Search for the cell housing the specified text and yield its (x, y) center coordinate. 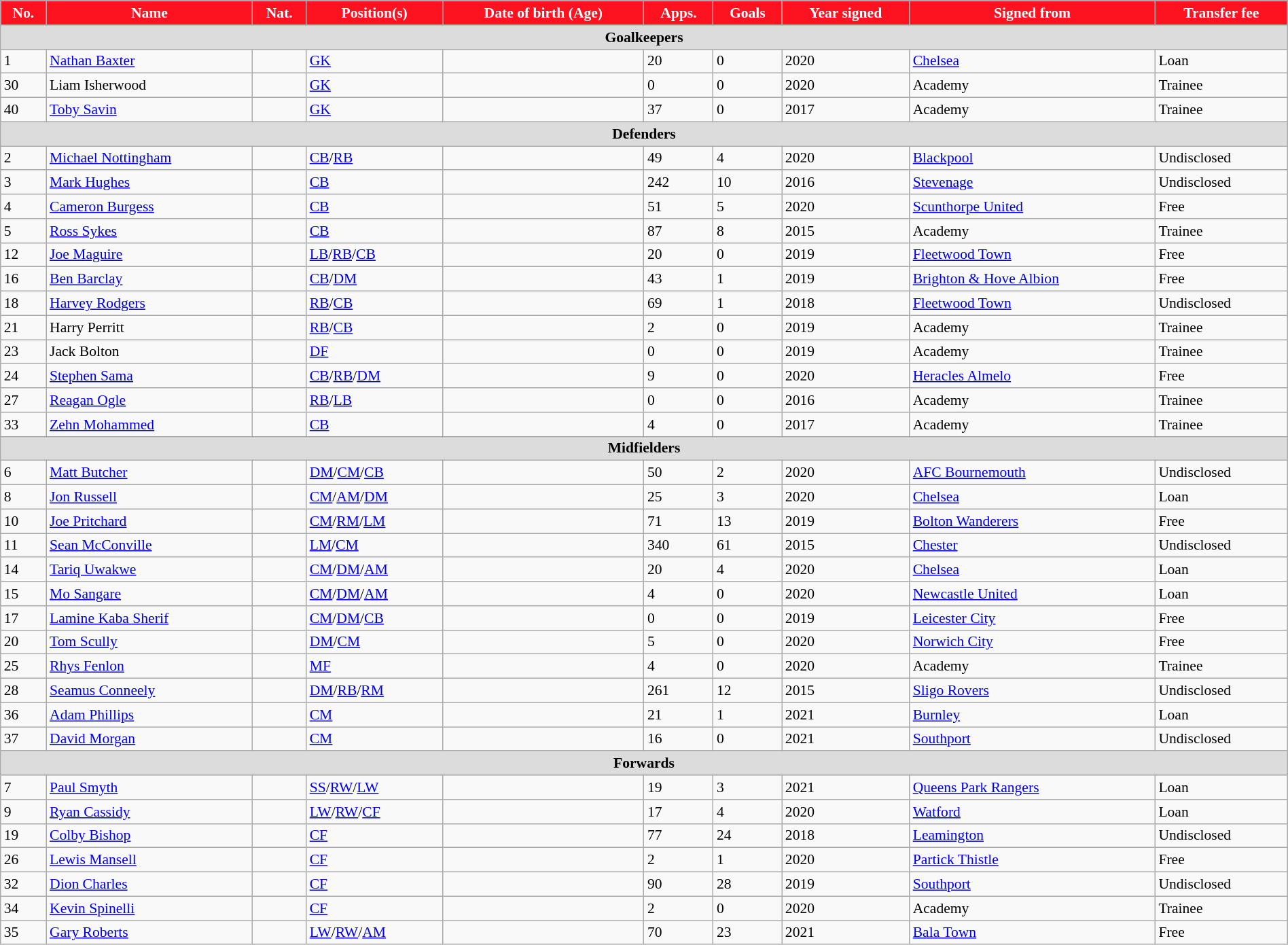
Ben Barclay (149, 279)
Bolton Wanderers (1033, 521)
Harvey Rodgers (149, 304)
CM/DM/CB (375, 618)
Zehn Mohammed (149, 425)
DF (375, 352)
Goals (747, 13)
Tariq Uwakwe (149, 570)
Nat. (280, 13)
No. (23, 13)
Seamus Conneely (149, 691)
Mark Hughes (149, 183)
CB/DM (375, 279)
36 (23, 715)
Kevin Spinelli (149, 908)
Norwich City (1033, 642)
Adam Phillips (149, 715)
LW/RW/AM (375, 933)
Ross Sykes (149, 231)
Watford (1033, 812)
Joe Pritchard (149, 521)
71 (679, 521)
Paul Smyth (149, 787)
14 (23, 570)
Bala Town (1033, 933)
340 (679, 546)
Colby Bishop (149, 836)
Burnley (1033, 715)
Stevenage (1033, 183)
Dion Charles (149, 885)
15 (23, 594)
18 (23, 304)
Name (149, 13)
Heracles Almelo (1033, 376)
87 (679, 231)
Ryan Cassidy (149, 812)
Forwards (644, 764)
Position(s) (375, 13)
Signed from (1033, 13)
Jack Bolton (149, 352)
Chester (1033, 546)
43 (679, 279)
Blackpool (1033, 158)
Matt Butcher (149, 473)
Partick Thistle (1033, 860)
Transfer fee (1221, 13)
26 (23, 860)
Liam Isherwood (149, 86)
LB/RB/CB (375, 255)
11 (23, 546)
49 (679, 158)
13 (747, 521)
Mo Sangare (149, 594)
69 (679, 304)
Leamington (1033, 836)
CB/RB/DM (375, 376)
Jon Russell (149, 497)
LW/RW/CF (375, 812)
7 (23, 787)
261 (679, 691)
Sligo Rovers (1033, 691)
CM/RM/LM (375, 521)
40 (23, 110)
RB/LB (375, 400)
Sean McConville (149, 546)
CB/RB (375, 158)
Leicester City (1033, 618)
51 (679, 207)
MF (375, 666)
33 (23, 425)
Queens Park Rangers (1033, 787)
Midfielders (644, 448)
LM/CM (375, 546)
27 (23, 400)
Nathan Baxter (149, 61)
Cameron Burgess (149, 207)
Harry Perritt (149, 327)
Gary Roberts (149, 933)
DM/CM (375, 642)
61 (747, 546)
Scunthorpe United (1033, 207)
Date of birth (Age) (543, 13)
Defenders (644, 134)
Tom Scully (149, 642)
35 (23, 933)
Lamine Kaba Sherif (149, 618)
50 (679, 473)
70 (679, 933)
Reagan Ogle (149, 400)
David Morgan (149, 739)
Joe Maguire (149, 255)
Lewis Mansell (149, 860)
Year signed (846, 13)
Stephen Sama (149, 376)
6 (23, 473)
32 (23, 885)
DM/CM/CB (375, 473)
Rhys Fenlon (149, 666)
DM/RB/RM (375, 691)
AFC Bournemouth (1033, 473)
77 (679, 836)
34 (23, 908)
Toby Savin (149, 110)
Goalkeepers (644, 37)
90 (679, 885)
Apps. (679, 13)
Michael Nottingham (149, 158)
242 (679, 183)
30 (23, 86)
Brighton & Hove Albion (1033, 279)
SS/RW/LW (375, 787)
Newcastle United (1033, 594)
CM/AM/DM (375, 497)
